Extract the (x, y) coordinate from the center of the cell holding the provided text.  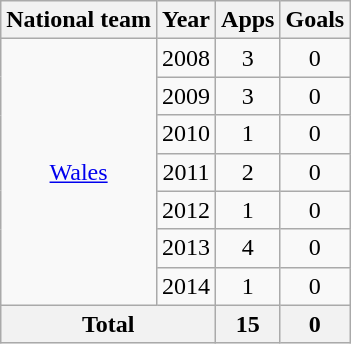
2011 (186, 172)
2012 (186, 210)
2014 (186, 286)
Apps (248, 20)
National team (79, 20)
Wales (79, 172)
2008 (186, 58)
2009 (186, 96)
15 (248, 324)
4 (248, 248)
Year (186, 20)
2013 (186, 248)
2 (248, 172)
2010 (186, 134)
Total (108, 324)
Goals (315, 20)
